Detect which cell encompasses the target text, then output its [X, Y] center coordinate. 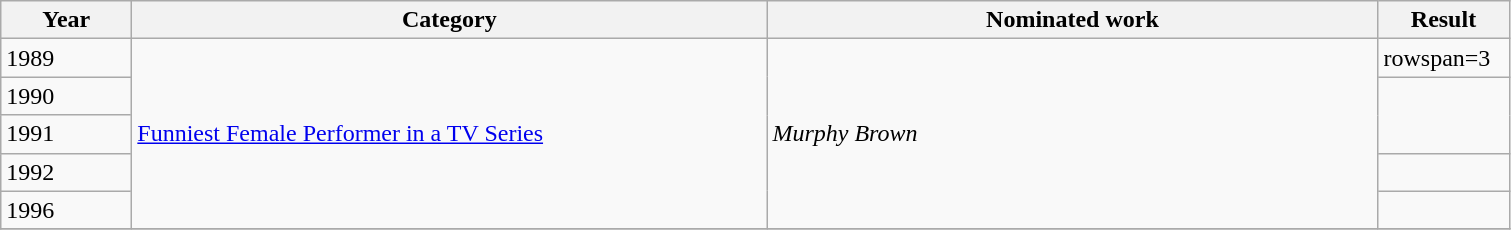
Nominated work [1072, 20]
rowspan=3 [1444, 58]
Funniest Female Performer in a TV Series [450, 134]
Result [1444, 20]
1996 [66, 210]
Year [66, 20]
1990 [66, 96]
1991 [66, 134]
Murphy Brown [1072, 134]
1989 [66, 58]
Category [450, 20]
1992 [66, 172]
